Provide the [x, y] coordinate of the cell's center where the given text is located.  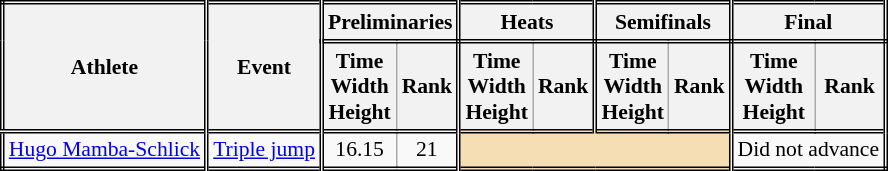
Athlete [104, 67]
Hugo Mamba-Schlick [104, 150]
Event [264, 67]
Heats [527, 22]
Semifinals [663, 22]
Triple jump [264, 150]
Did not advance [808, 150]
Final [808, 22]
21 [428, 150]
16.15 [360, 150]
Preliminaries [390, 22]
